For the text-containing cell, return its midpoint in (x, y) coordinate format. 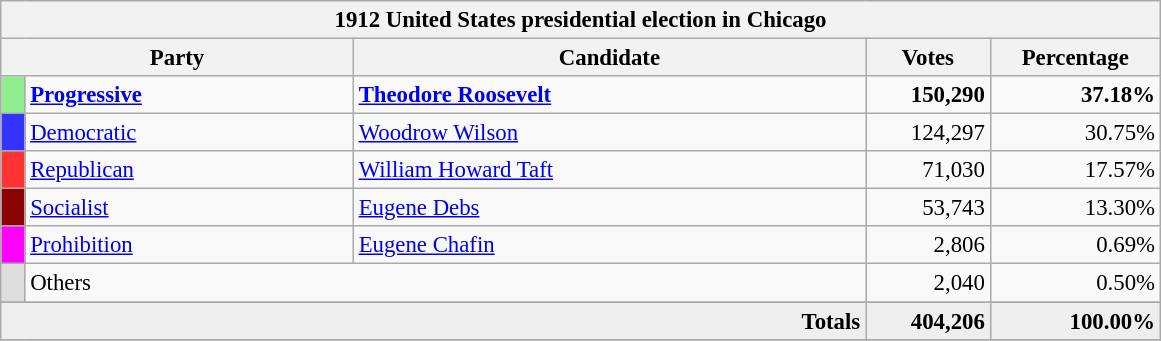
0.50% (1075, 283)
Progressive (189, 95)
Democratic (189, 133)
Republican (189, 170)
Eugene Debs (609, 208)
2,040 (928, 283)
Votes (928, 58)
150,290 (928, 95)
Theodore Roosevelt (609, 95)
Woodrow Wilson (609, 133)
Totals (434, 321)
17.57% (1075, 170)
William Howard Taft (609, 170)
53,743 (928, 208)
Percentage (1075, 58)
30.75% (1075, 133)
Socialist (189, 208)
Party (178, 58)
0.69% (1075, 245)
Prohibition (189, 245)
2,806 (928, 245)
Eugene Chafin (609, 245)
404,206 (928, 321)
71,030 (928, 170)
100.00% (1075, 321)
Candidate (609, 58)
1912 United States presidential election in Chicago (581, 20)
Others (446, 283)
13.30% (1075, 208)
124,297 (928, 133)
37.18% (1075, 95)
